Capture the cell that displays the provided text and extract its (X, Y) central coordinate. 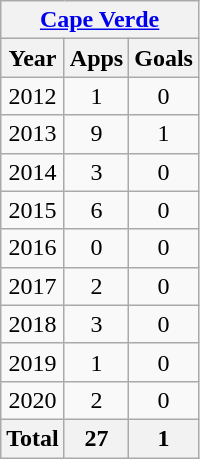
Goals (164, 58)
9 (96, 134)
2018 (33, 324)
2020 (33, 400)
2017 (33, 286)
2019 (33, 362)
2013 (33, 134)
2016 (33, 248)
Apps (96, 58)
2014 (33, 172)
27 (96, 438)
2012 (33, 96)
6 (96, 210)
Year (33, 58)
Cape Verde (100, 20)
2015 (33, 210)
Total (33, 438)
